For the text-containing cell, return its midpoint in [x, y] coordinate format. 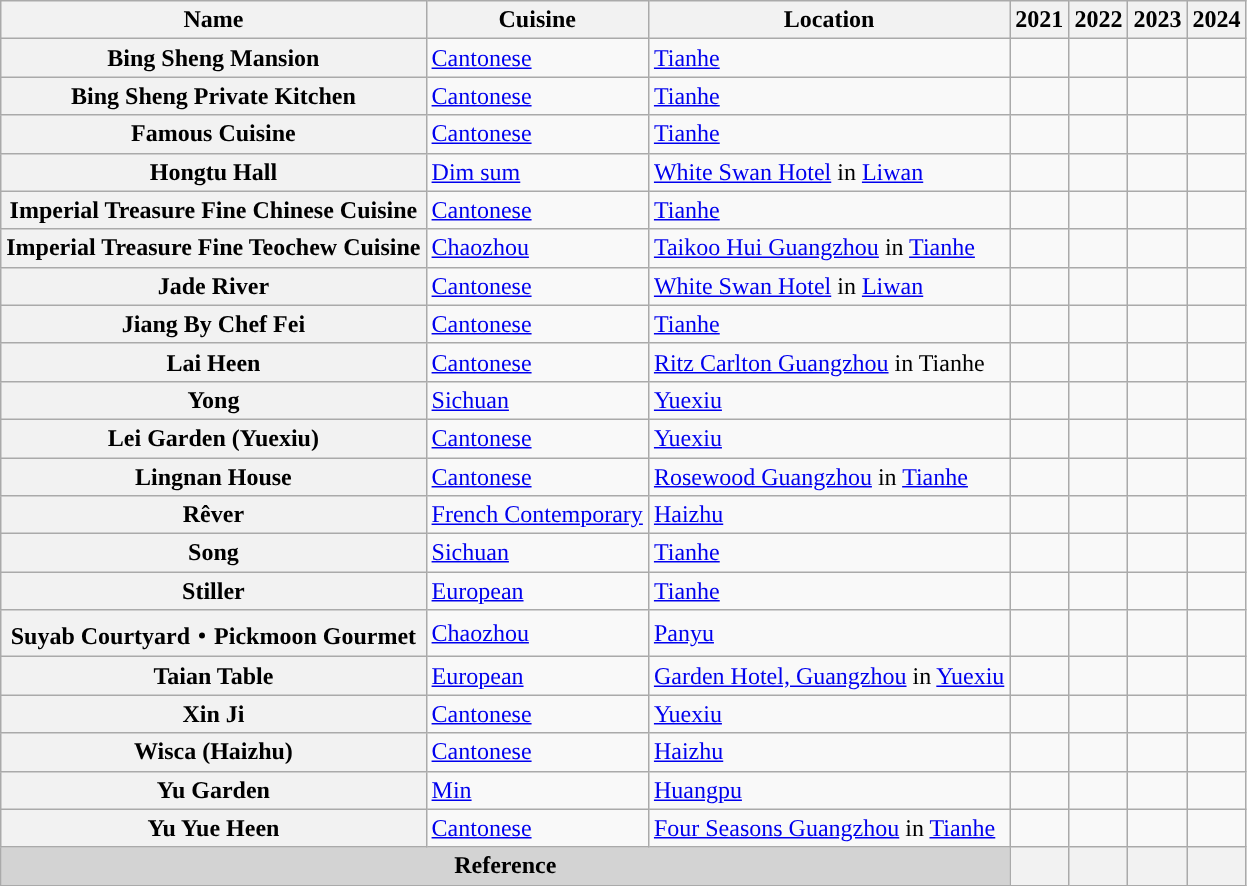
Yong [214, 400]
Dim sum [537, 172]
Imperial Treasure Fine Teochew Cuisine [214, 248]
Taian Table [214, 676]
Wisca (Haizhu) [214, 752]
Jade River [214, 286]
Suyab Courtyard・Pickmoon Gourmet [214, 634]
Lei Garden (Yuexiu) [214, 438]
Huangpu [828, 790]
2022 [1098, 20]
2021 [1040, 20]
Jiang By Chef Fei [214, 324]
Four Seasons Guangzhou in Tianhe [828, 828]
Yu Yue Heen [214, 828]
Yu Garden [214, 790]
Rêver [214, 515]
Location [828, 20]
Hongtu Hall [214, 172]
Imperial Treasure Fine Chinese Cuisine [214, 210]
French Contemporary [537, 515]
Bing Sheng Mansion [214, 58]
2024 [1216, 20]
Reference [506, 866]
Stiller [214, 591]
Panyu [828, 634]
Taikoo Hui Guangzhou in Tianhe [828, 248]
Rosewood Guangzhou in Tianhe [828, 477]
Cuisine [537, 20]
Song [214, 553]
Garden Hotel, Guangzhou in Yuexiu [828, 676]
Ritz Carlton Guangzhou in Tianhe [828, 362]
Min [537, 790]
Famous Cuisine [214, 134]
Name [214, 20]
2023 [1158, 20]
Xin Ji [214, 714]
Lai Heen [214, 362]
Lingnan House [214, 477]
Bing Sheng Private Kitchen [214, 96]
